Identify which cell holds the provided text, then report its (x, y) central coordinate. 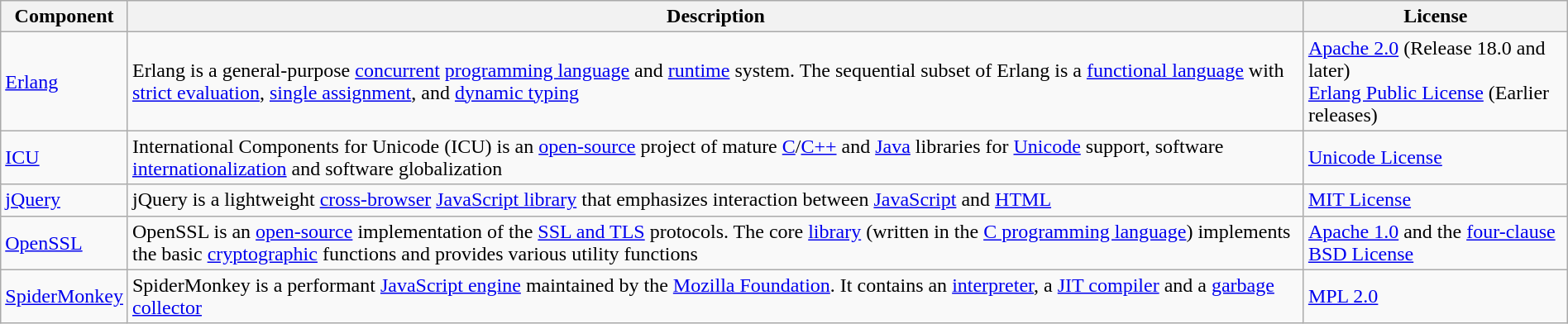
Component (65, 17)
ICU (65, 157)
jQuery is a lightweight cross-browser JavaScript library that emphasizes interaction between JavaScript and HTML (715, 200)
MPL 2.0 (1436, 296)
Apache 1.0 and the four-clause BSD License (1436, 243)
License (1436, 17)
jQuery (65, 200)
OpenSSL (65, 243)
SpiderMonkey (65, 296)
Apache 2.0 (Release 18.0 and later)Erlang Public License (Earlier releases) (1436, 81)
Description (715, 17)
MIT License (1436, 200)
Erlang (65, 81)
Unicode License (1436, 157)
